Detect which cell encompasses the target text, then output its (X, Y) center coordinate. 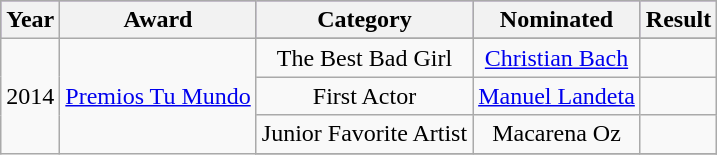
Year (30, 20)
Premios Tu Mundo (158, 96)
2014 (30, 96)
Macarena Oz (557, 134)
Christian Bach (557, 58)
First Actor (364, 96)
Manuel Landeta (557, 96)
Nominated (557, 20)
The Best Bad Girl (364, 58)
Award (158, 20)
Junior Favorite Artist (364, 134)
Result (678, 20)
Category (364, 20)
